Provide the [x, y] coordinate of the cell's center where the given text is located.  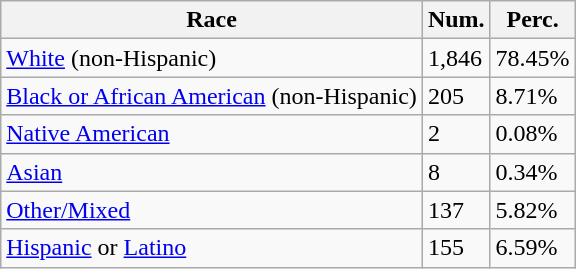
155 [456, 248]
Other/Mixed [212, 210]
137 [456, 210]
Native American [212, 134]
Black or African American (non-Hispanic) [212, 96]
8 [456, 172]
2 [456, 134]
0.08% [532, 134]
White (non-Hispanic) [212, 58]
78.45% [532, 58]
8.71% [532, 96]
Num. [456, 20]
Perc. [532, 20]
Hispanic or Latino [212, 248]
0.34% [532, 172]
Asian [212, 172]
205 [456, 96]
Race [212, 20]
5.82% [532, 210]
6.59% [532, 248]
1,846 [456, 58]
